Return [x, y] of the center of cell containing provided text 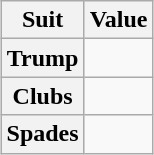
Trump [42, 58]
Clubs [42, 96]
Suit [42, 20]
Spades [42, 134]
Value [118, 20]
